Search for the cell housing the specified text and yield its (X, Y) center coordinate. 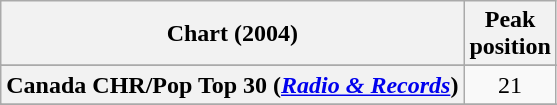
Canada CHR/Pop Top 30 (Radio & Records) (232, 85)
Peakposition (510, 34)
Chart (2004) (232, 34)
21 (510, 85)
